Pinpoint the cell where the given text exists, returning its (x, y) midpoint coordinate. 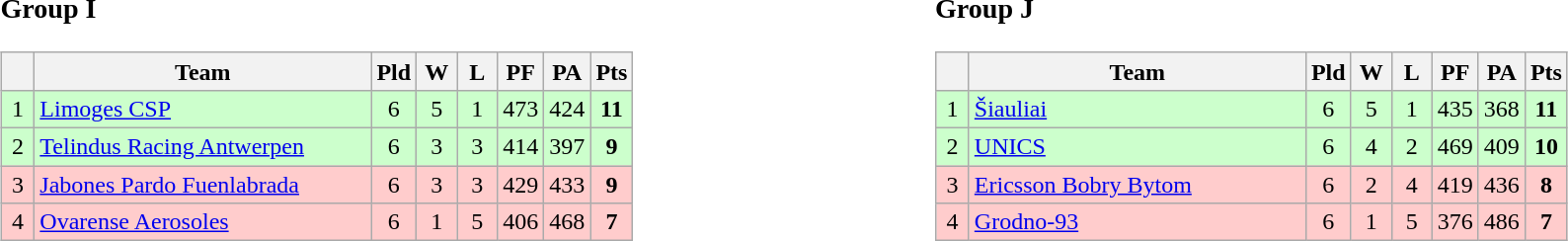
376 (1455, 222)
486 (1501, 222)
Limoges CSP (203, 109)
414 (521, 147)
435 (1455, 109)
397 (567, 147)
368 (1501, 109)
Grodno-93 (1137, 222)
433 (567, 185)
Šiauliai (1137, 109)
429 (521, 185)
468 (567, 222)
406 (521, 222)
419 (1455, 185)
473 (521, 109)
8 (1546, 185)
436 (1501, 185)
Telindus Racing Antwerpen (203, 147)
10 (1546, 147)
Ericsson Bobry Bytom (1137, 185)
Jabones Pardo Fuenlabrada (203, 185)
UNICS (1137, 147)
469 (1455, 147)
409 (1501, 147)
Ovarense Aerosoles (203, 222)
424 (567, 109)
